Output the [x, y] coordinate of the center of the cell containing the given text.  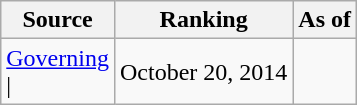
Source [58, 20]
Governing| [58, 72]
October 20, 2014 [203, 72]
Ranking [203, 20]
As of [325, 20]
